Find where the given text appears and provide that cell's center as [x, y] coordinate. 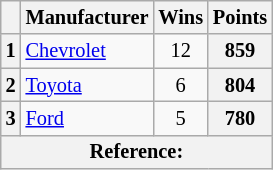
6 [180, 85]
Toyota [88, 85]
Ford [88, 118]
Chevrolet [88, 51]
12 [180, 51]
Points [240, 17]
1 [11, 51]
Reference: [136, 152]
Manufacturer [88, 17]
3 [11, 118]
2 [11, 85]
5 [180, 118]
859 [240, 51]
780 [240, 118]
804 [240, 85]
Wins [180, 17]
